Output the (x, y) coordinate of the center of the cell containing the given text.  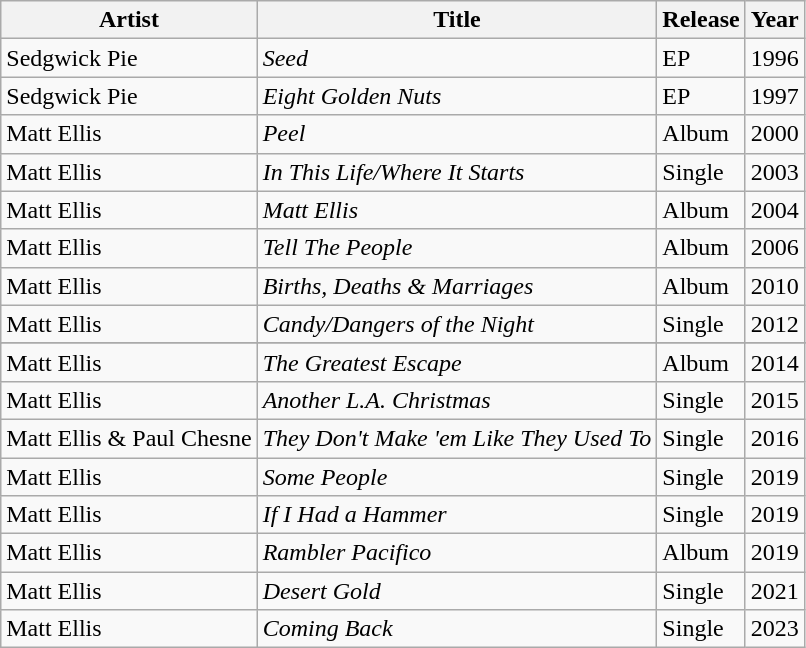
2003 (774, 172)
Coming Back (457, 629)
2016 (774, 438)
Title (457, 20)
Some People (457, 477)
2010 (774, 286)
Eight Golden Nuts (457, 96)
Rambler Pacifico (457, 553)
Tell The People (457, 248)
They Don't Make 'em Like They Used To (457, 438)
2006 (774, 248)
1997 (774, 96)
Seed (457, 58)
Another L.A. Christmas (457, 400)
2023 (774, 629)
2012 (774, 324)
2015 (774, 400)
Births, Deaths & Marriages (457, 286)
Peel (457, 134)
Artist (129, 20)
If I Had a Hammer (457, 515)
2014 (774, 362)
1996 (774, 58)
Year (774, 20)
2000 (774, 134)
2021 (774, 591)
In This Life/Where It Starts (457, 172)
Release (701, 20)
2004 (774, 210)
Desert Gold (457, 591)
Candy/Dangers of the Night (457, 324)
Matt Ellis & Paul Chesne (129, 438)
The Greatest Escape (457, 362)
